Identify which cell holds the provided text, then report its (x, y) central coordinate. 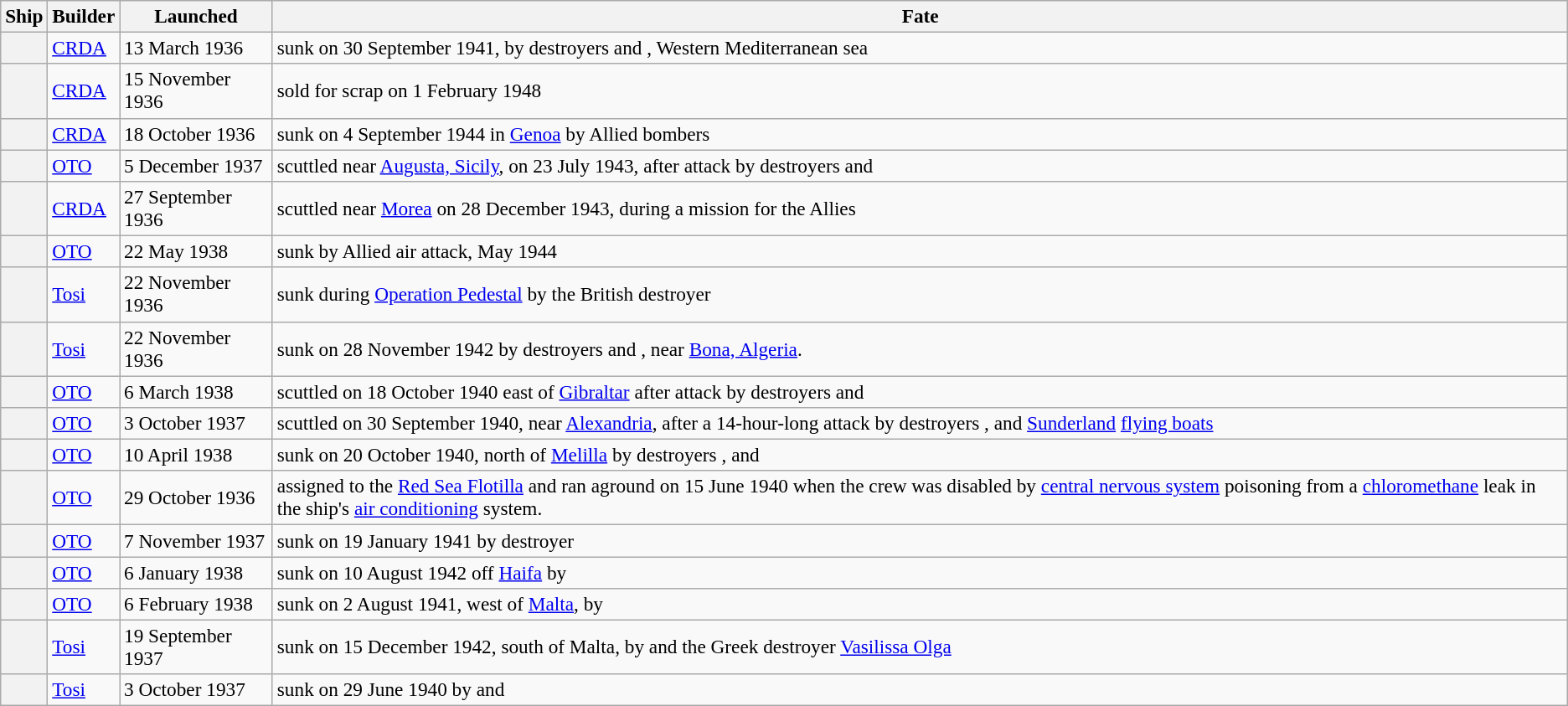
sold for scrap on 1 February 1948 (920, 90)
Fate (920, 16)
scuttled on 30 September 1940, near Alexandria, after a 14-hour-long attack by destroyers , and Sunderland flying boats (920, 423)
29 October 1936 (196, 497)
27 September 1936 (196, 208)
scuttled near Morea on 28 December 1943, during a mission for the Allies (920, 208)
19 September 1937 (196, 647)
13 March 1936 (196, 48)
sunk on 19 January 1941 by destroyer (920, 540)
sunk on 15 December 1942, south of Malta, by and the Greek destroyer Vasilissa Olga (920, 647)
7 November 1937 (196, 540)
sunk by Allied air attack, May 1944 (920, 251)
sunk on 30 September 1941, by destroyers and , Western Mediterranean sea (920, 48)
22 May 1938 (196, 251)
sunk on 10 August 1942 off Haifa by (920, 572)
sunk on 28 November 1942 by destroyers and , near Bona, Algeria. (920, 348)
sunk on 2 August 1941, west of Malta, by (920, 604)
sunk on 29 June 1940 by and (920, 690)
Launched (196, 16)
6 March 1938 (196, 391)
10 April 1938 (196, 455)
sunk during Operation Pedestal by the British destroyer (920, 295)
15 November 1936 (196, 90)
Builder (84, 16)
5 December 1937 (196, 165)
6 January 1938 (196, 572)
scuttled on 18 October 1940 east of Gibraltar after attack by destroyers and (920, 391)
sunk on 20 October 1940, north of Melilla by destroyers , and (920, 455)
scuttled near Augusta, Sicily, on 23 July 1943, after attack by destroyers and (920, 165)
6 February 1938 (196, 604)
Ship (24, 16)
18 October 1936 (196, 134)
sunk on 4 September 1944 in Genoa by Allied bombers (920, 134)
